Identify which cell holds the provided text, then report its [X, Y] central coordinate. 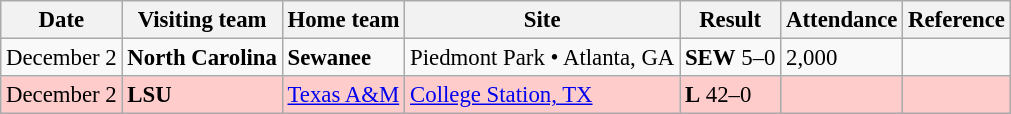
North Carolina [202, 58]
Date [62, 20]
Result [730, 20]
2,000 [842, 58]
LSU [202, 95]
Attendance [842, 20]
SEW 5–0 [730, 58]
Sewanee [344, 58]
College Station, TX [542, 95]
Home team [344, 20]
Reference [957, 20]
Visiting team [202, 20]
Site [542, 20]
L 42–0 [730, 95]
Piedmont Park • Atlanta, GA [542, 58]
Texas A&M [344, 95]
